Locate the cell with the specified text and output its (X, Y) center coordinate. 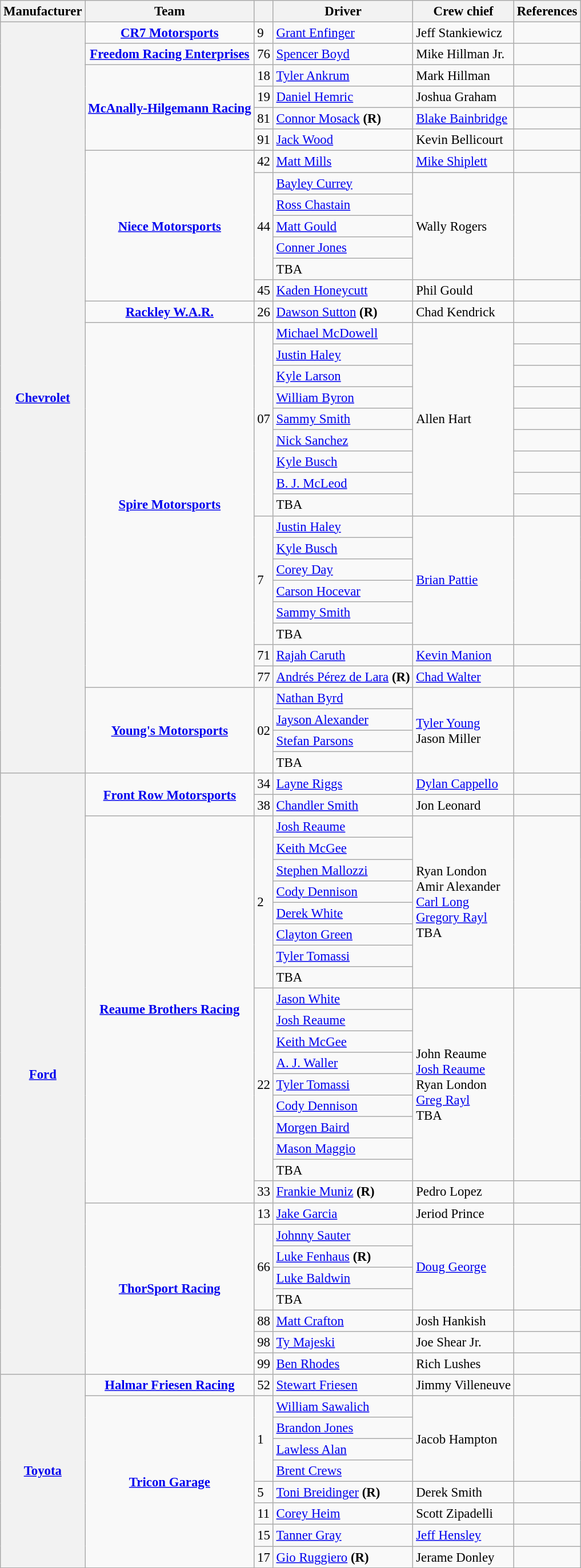
Frankie Muniz (R) (343, 1192)
Jayson Alexander (343, 720)
Lawless Alan (343, 1450)
Spencer Boyd (343, 54)
26 (264, 312)
Brian Pattie (463, 580)
Jason White (343, 999)
William Byron (343, 398)
Connor Mosack (R) (343, 119)
15 (264, 1535)
Bayley Currey (343, 183)
B. J. McLeod (343, 484)
Derek White (343, 913)
81 (264, 119)
Stefan Parsons (343, 741)
Rackley W.A.R. (170, 312)
38 (264, 806)
Jeff Stankiewicz (463, 33)
Joshua Graham (463, 97)
Jimmy Villeneuve (463, 1385)
77 (264, 677)
Rich Lushes (463, 1364)
98 (264, 1342)
Chad Walter (463, 677)
Tricon Garage (170, 1482)
Niece Motorsports (170, 226)
Luke Baldwin (343, 1278)
33 (264, 1192)
Kevin Manion (463, 656)
Jacob Hampton (463, 1439)
William Sawalich (343, 1407)
Johnny Sauter (343, 1235)
Tyler Ankrum (343, 76)
Chad Kendrick (463, 312)
Ben Rhodes (343, 1364)
Jeriod Prince (463, 1213)
9 (264, 33)
Mike Shiplett (463, 162)
Freedom Racing Enterprises (170, 54)
Matt Crafton (343, 1321)
88 (264, 1321)
Ty Majeski (343, 1342)
Pedro Lopez (463, 1192)
17 (264, 1557)
Matt Mills (343, 162)
Tyler Young Jason Miller (463, 730)
Ford (43, 1074)
Corey Day (343, 569)
Allen Hart (463, 419)
Young's Motorsports (170, 730)
Stewart Friesen (343, 1385)
Daniel Hemric (343, 97)
1 (264, 1439)
Corey Heim (343, 1514)
71 (264, 656)
91 (264, 140)
44 (264, 226)
Mark Hillman (463, 76)
Brandon Jones (343, 1428)
02 (264, 730)
42 (264, 162)
CR7 Motorsports (170, 33)
13 (264, 1213)
Conner Jones (343, 247)
5 (264, 1493)
John Reaume Josh Reaume Ryan London Greg Rayl TBA (463, 1084)
Josh Hankish (463, 1321)
Morgen Baird (343, 1128)
Jerame Donley (463, 1557)
Kaden Honeycutt (343, 291)
Wally Rogers (463, 226)
A. J. Waller (343, 1063)
18 (264, 76)
ThorSport Racing (170, 1288)
Ross Chastain (343, 204)
Grant Enfinger (343, 33)
Manufacturer (43, 11)
Rajah Caruth (343, 656)
Driver (343, 11)
7 (264, 580)
Kevin Bellicourt (463, 140)
Stephen Mallozzi (343, 870)
2 (264, 902)
Kyle Larson (343, 376)
Mike Hillman Jr. (463, 54)
Brent Crews (343, 1471)
34 (264, 784)
Chevrolet (43, 398)
52 (264, 1385)
Luke Fenhaus (R) (343, 1256)
Doug George (463, 1267)
Clayton Green (343, 934)
Spire Motorsports (170, 505)
Toyota (43, 1471)
19 (264, 97)
Scott Zipadelli (463, 1514)
Jeff Hensley (463, 1535)
Halmar Friesen Racing (170, 1385)
Dylan Cappello (463, 784)
66 (264, 1267)
Dawson Sutton (R) (343, 312)
Jon Leonard (463, 806)
45 (264, 291)
Matt Gould (343, 226)
Ryan London Amir Alexander Carl Long Gregory Rayl TBA (463, 902)
References (547, 11)
Jack Wood (343, 140)
Crew chief (463, 11)
McAnally-Hilgemann Racing (170, 108)
Front Row Motorsports (170, 795)
Gio Ruggiero (R) (343, 1557)
Jake Garcia (343, 1213)
Blake Bainbridge (463, 119)
11 (264, 1514)
Carson Hocevar (343, 591)
Nathan Byrd (343, 698)
Phil Gould (463, 291)
Michael McDowell (343, 333)
Nick Sanchez (343, 441)
Andrés Pérez de Lara (R) (343, 677)
07 (264, 419)
76 (264, 54)
Tanner Gray (343, 1535)
Mason Maggio (343, 1149)
22 (264, 1084)
Joe Shear Jr. (463, 1342)
Team (170, 11)
Layne Riggs (343, 784)
Toni Breidinger (R) (343, 1493)
Derek Smith (463, 1493)
Chandler Smith (343, 806)
99 (264, 1364)
Reaume Brothers Racing (170, 1010)
